Search for the cell housing the specified text and yield its [x, y] center coordinate. 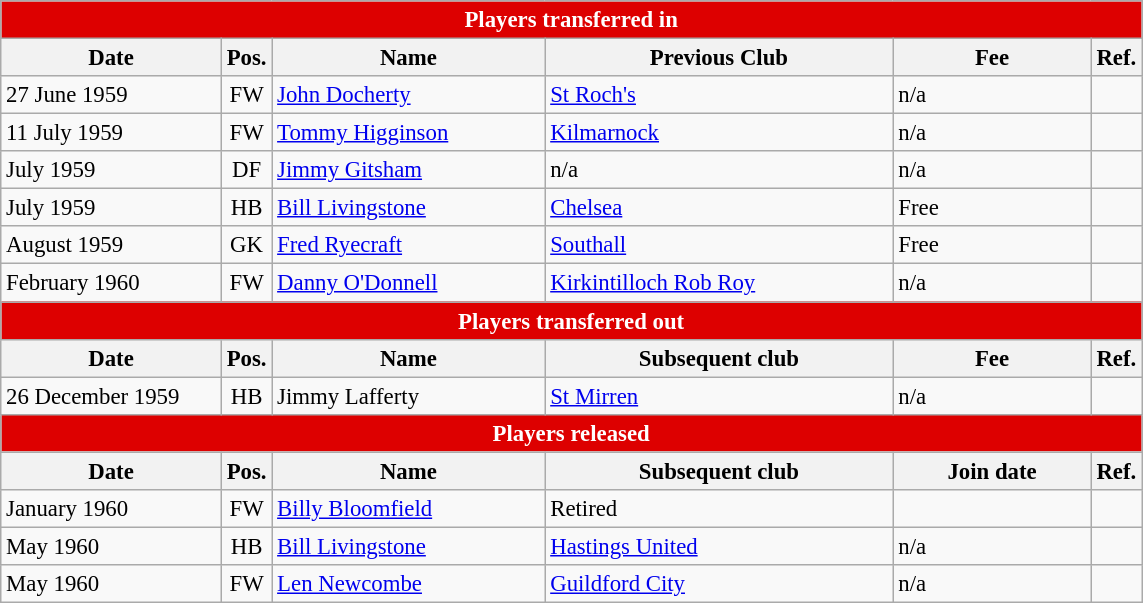
Players transferred out [572, 321]
St Roch's [719, 95]
Kilmarnock [719, 133]
GK [246, 245]
Jimmy Gitsham [408, 170]
Previous Club [719, 58]
Join date [992, 471]
Hastings United [719, 546]
26 December 1959 [112, 396]
Southall [719, 245]
January 1960 [112, 509]
Fred Ryecraft [408, 245]
August 1959 [112, 245]
Len Newcombe [408, 584]
Billy Bloomfield [408, 509]
Danny O'Donnell [408, 283]
11 July 1959 [112, 133]
Players released [572, 433]
27 June 1959 [112, 95]
Jimmy Lafferty [408, 396]
John Docherty [408, 95]
Players transferred in [572, 20]
February 1960 [112, 283]
Retired [719, 509]
DF [246, 170]
Chelsea [719, 208]
Tommy Higginson [408, 133]
Guildford City [719, 584]
Kirkintilloch Rob Roy [719, 283]
St Mirren [719, 396]
